Return the [x, y] coordinate for the center point of the cell that contains the specified text.  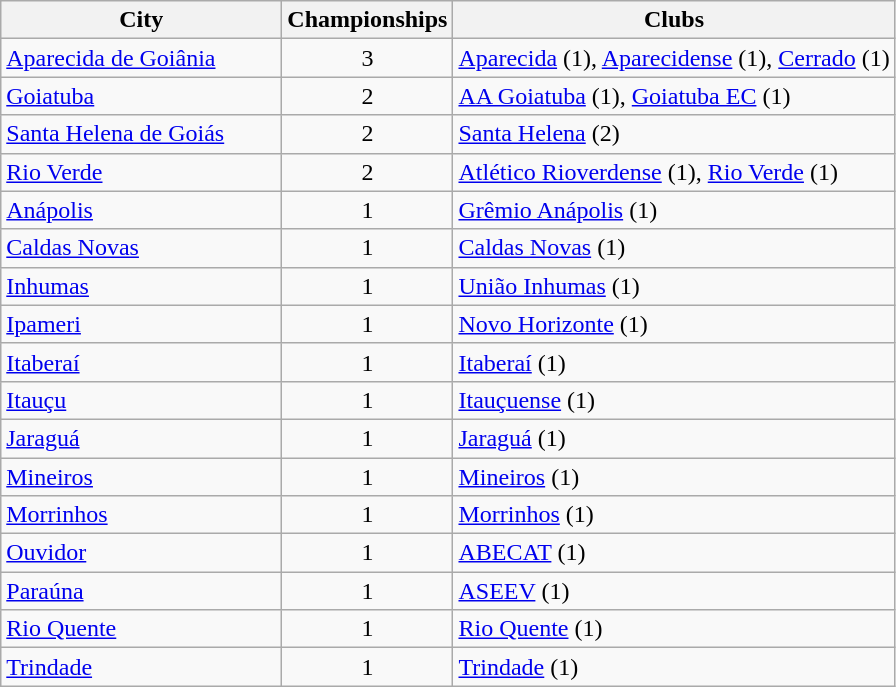
Anápolis [142, 210]
Atlético Rioverdense (1), Rio Verde (1) [674, 172]
ASEEV (1) [674, 591]
Clubs [674, 20]
Jaraguá [142, 438]
3 [368, 58]
AA Goiatuba (1), Goiatuba EC (1) [674, 96]
Novo Horizonte (1) [674, 324]
Itaberaí [142, 362]
Goiatuba [142, 96]
Rio Quente (1) [674, 629]
Morrinhos (1) [674, 515]
Trindade (1) [674, 667]
Mineiros (1) [674, 477]
City [142, 20]
União Inhumas (1) [674, 286]
Santa Helena de Goiás [142, 134]
Ouvidor [142, 553]
Itauçu [142, 400]
Paraúna [142, 591]
Itaberaí (1) [674, 362]
Morrinhos [142, 515]
Mineiros [142, 477]
Ipameri [142, 324]
Itauçuense (1) [674, 400]
Championships [368, 20]
Trindade [142, 667]
Rio Quente [142, 629]
Santa Helena (2) [674, 134]
Grêmio Anápolis (1) [674, 210]
Inhumas [142, 286]
Jaraguá (1) [674, 438]
Caldas Novas [142, 248]
Aparecida (1), Aparecidense (1), Cerrado (1) [674, 58]
Aparecida de Goiânia [142, 58]
ABECAT (1) [674, 553]
Caldas Novas (1) [674, 248]
Rio Verde [142, 172]
